Find where the given text appears and provide that cell's center as (X, Y) coordinate. 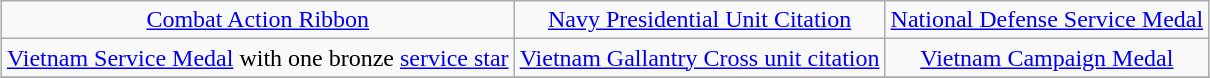
Vietnam Gallantry Cross unit citation (700, 58)
Combat Action Ribbon (258, 20)
Vietnam Service Medal with one bronze service star (258, 58)
Vietnam Campaign Medal (1047, 58)
Navy Presidential Unit Citation (700, 20)
National Defense Service Medal (1047, 20)
